Pinpoint the cell where the given text exists, returning its [x, y] midpoint coordinate. 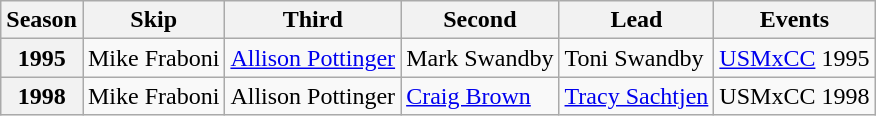
USMxCC 1995 [794, 58]
1998 [42, 96]
Season [42, 20]
Events [794, 20]
1995 [42, 58]
USMxCC 1998 [794, 96]
Mark Swandby [480, 58]
Skip [153, 20]
Third [313, 20]
Craig Brown [480, 96]
Lead [636, 20]
Toni Swandby [636, 58]
Tracy Sachtjen [636, 96]
Second [480, 20]
